Pinpoint the cell where the given text exists, returning its (x, y) midpoint coordinate. 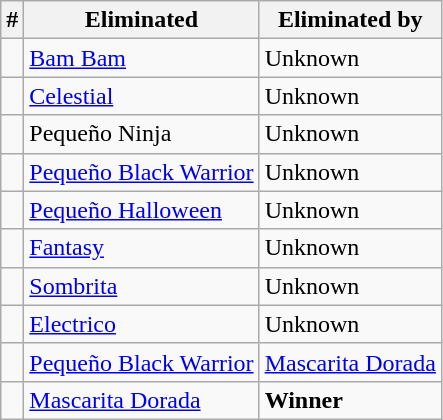
Eliminated by (350, 20)
Winner (350, 400)
Celestial (142, 96)
Pequeño Halloween (142, 210)
Pequeño Ninja (142, 134)
# (12, 20)
Eliminated (142, 20)
Sombrita (142, 286)
Fantasy (142, 248)
Electrico (142, 324)
Bam Bam (142, 58)
